Output the (X, Y) coordinate of the center of the cell containing the given text.  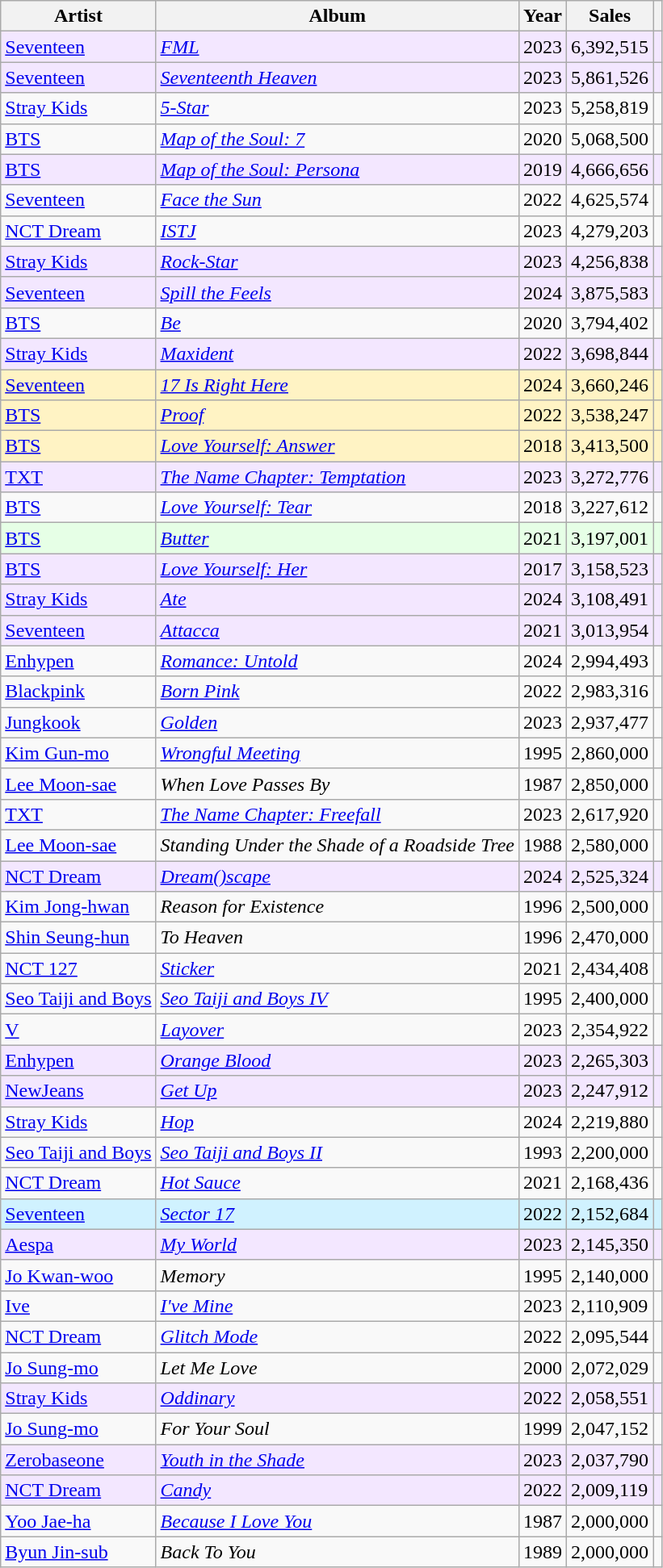
Love Yourself: Her (338, 569)
Album (338, 16)
2,110,909 (611, 1306)
Reason for Existence (338, 907)
Romance: Untold (338, 661)
3,108,491 (611, 600)
2,580,000 (611, 845)
3,875,583 (611, 292)
2017 (543, 569)
Oddinary (338, 1399)
When Love Passes By (338, 784)
The Name Chapter: Temptation (338, 477)
2019 (543, 169)
4,666,656 (611, 169)
V (78, 1030)
Ate (338, 600)
5,258,819 (611, 108)
2000 (543, 1368)
Candy (338, 1491)
Map of the Soul: Persona (338, 169)
2,037,790 (611, 1460)
2,072,029 (611, 1368)
Blackpink (78, 692)
Wrongful Meeting (338, 753)
4,279,203 (611, 231)
Rock-Star (338, 261)
1999 (543, 1429)
2,850,000 (611, 784)
Get Up (338, 1091)
The Name Chapter: Freefall (338, 814)
Byun Jin-sub (78, 1552)
3,698,844 (611, 353)
2,617,920 (611, 814)
NCT 127 (78, 968)
Zerobaseone (78, 1460)
Sector 17 (338, 1214)
1988 (543, 845)
Kim Gun-mo (78, 753)
2,168,436 (611, 1183)
17 Is Right Here (338, 385)
2,009,119 (611, 1491)
Jo Kwan-woo (78, 1275)
Born Pink (338, 692)
4,256,838 (611, 261)
5-Star (338, 108)
3,660,246 (611, 385)
Seventeenth Heaven (338, 77)
2,247,912 (611, 1091)
I've Mine (338, 1306)
Aespa (78, 1244)
2,145,350 (611, 1244)
3,227,612 (611, 508)
Back To You (338, 1552)
1989 (543, 1552)
Yoo Jae-ha (78, 1521)
2,937,477 (611, 722)
2,354,922 (611, 1030)
ISTJ (338, 231)
5,861,526 (611, 77)
Year (543, 16)
5,068,500 (611, 139)
2,470,000 (611, 938)
Youth in the Shade (338, 1460)
2,434,408 (611, 968)
NewJeans (78, 1091)
3,413,500 (611, 446)
Because I Love You (338, 1521)
Maxident (338, 353)
Butter (338, 538)
Hot Sauce (338, 1183)
Love Yourself: Tear (338, 508)
2,219,880 (611, 1122)
2,994,493 (611, 661)
My World (338, 1244)
2,983,316 (611, 692)
2,265,303 (611, 1060)
2,200,000 (611, 1152)
Memory (338, 1275)
3,197,001 (611, 538)
6,392,515 (611, 47)
Face the Sun (338, 200)
Be (338, 323)
Proof (338, 416)
Layover (338, 1030)
For Your Soul (338, 1429)
2,860,000 (611, 753)
Standing Under the Shade of a Roadside Tree (338, 845)
Sticker (338, 968)
Ive (78, 1306)
2,058,551 (611, 1399)
2,047,152 (611, 1429)
2,400,000 (611, 999)
3,538,247 (611, 416)
Kim Jong-hwan (78, 907)
Map of the Soul: 7 (338, 139)
FML (338, 47)
Let Me Love (338, 1368)
To Heaven (338, 938)
2,140,000 (611, 1275)
2,095,544 (611, 1336)
4,625,574 (611, 200)
Seo Taiji and Boys II (338, 1152)
Spill the Feels (338, 292)
Seo Taiji and Boys IV (338, 999)
Golden (338, 722)
Attacca (338, 630)
Hop (338, 1122)
3,158,523 (611, 569)
2,525,324 (611, 876)
Dream()scape (338, 876)
3,272,776 (611, 477)
Glitch Mode (338, 1336)
1993 (543, 1152)
3,013,954 (611, 630)
Jungkook (78, 722)
Artist (78, 16)
Orange Blood (338, 1060)
2,500,000 (611, 907)
2,152,684 (611, 1214)
3,794,402 (611, 323)
Love Yourself: Answer (338, 446)
Sales (611, 16)
Shin Seung-hun (78, 938)
